Identify which cell holds the provided text, then report its [x, y] central coordinate. 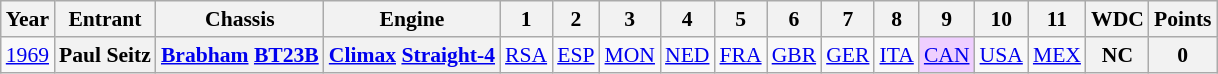
0 [1183, 55]
GER [848, 55]
5 [741, 19]
NC [1118, 55]
2 [576, 19]
Brabham BT23B [240, 55]
Engine [412, 19]
Paul Seitz [105, 55]
11 [1057, 19]
7 [848, 19]
10 [1002, 19]
NED [687, 55]
3 [630, 19]
GBR [794, 55]
CAN [947, 55]
4 [687, 19]
MEX [1057, 55]
Year [28, 19]
1 [526, 19]
9 [947, 19]
Points [1183, 19]
Entrant [105, 19]
Chassis [240, 19]
ESP [576, 55]
1969 [28, 55]
ITA [896, 55]
6 [794, 19]
Climax Straight-4 [412, 55]
MON [630, 55]
RSA [526, 55]
USA [1002, 55]
WDC [1118, 19]
FRA [741, 55]
8 [896, 19]
